Return the (x, y) coordinate for the center point of the cell that contains the specified text.  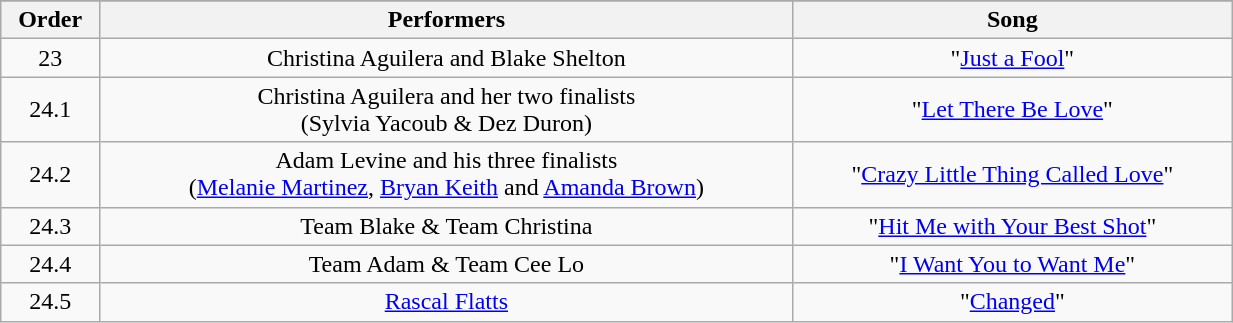
"Changed" (1012, 302)
Team Adam & Team Cee Lo (446, 264)
"Hit Me with Your Best Shot" (1012, 226)
24.1 (50, 110)
24.4 (50, 264)
Christina Aguilera and Blake Shelton (446, 58)
23 (50, 58)
24.3 (50, 226)
Song (1012, 20)
Rascal Flatts (446, 302)
Adam Levine and his three finalists(Melanie Martinez, Bryan Keith and Amanda Brown) (446, 174)
24.5 (50, 302)
Performers (446, 20)
Christina Aguilera and her two finalists(Sylvia Yacoub & Dez Duron) (446, 110)
"Just a Fool" (1012, 58)
"I Want You to Want Me" (1012, 264)
"Crazy Little Thing Called Love" (1012, 174)
Team Blake & Team Christina (446, 226)
24.2 (50, 174)
"Let There Be Love" (1012, 110)
Order (50, 20)
